Pinpoint the cell where the given text exists, returning its [x, y] midpoint coordinate. 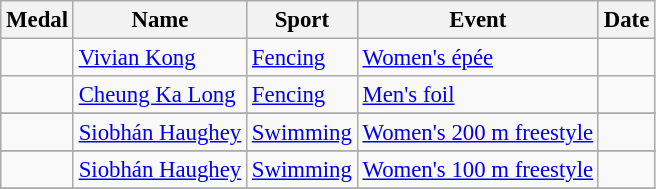
Name [160, 20]
Event [478, 20]
Cheung Ka Long [160, 95]
Men's foil [478, 95]
Date [626, 20]
Sport [302, 20]
Women's 100 m freestyle [478, 170]
Women's épée [478, 58]
Medal [38, 20]
Women's 200 m freestyle [478, 133]
Vivian Kong [160, 58]
